Locate the cell with the specified text and output its [X, Y] center coordinate. 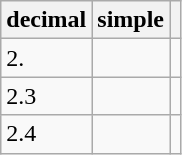
2.3 [46, 96]
2. [46, 58]
decimal [46, 20]
simple [131, 20]
2.4 [46, 134]
